Determine the (x, y) coordinate at the center of the cell enclosing the given text.  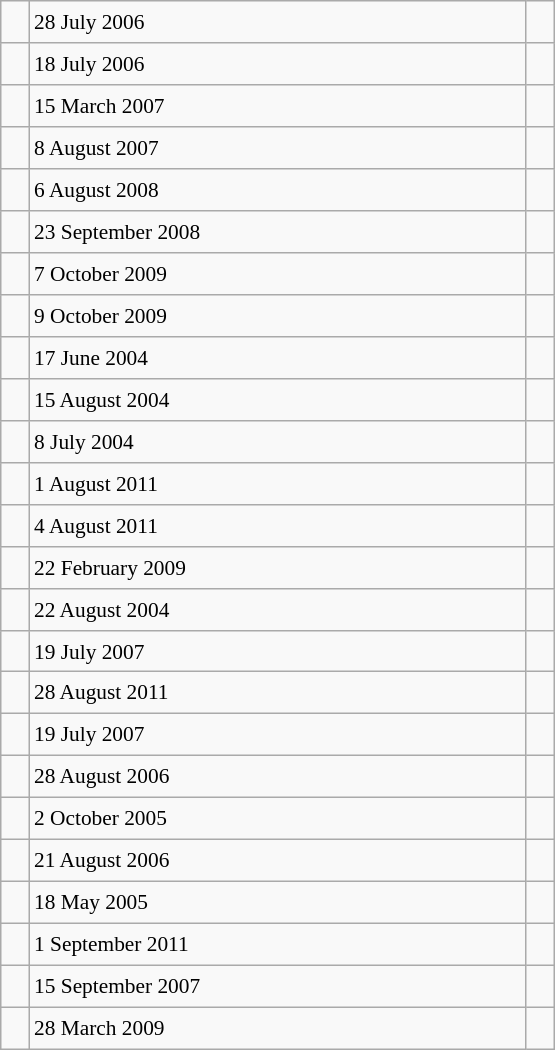
8 August 2007 (278, 148)
28 August 2011 (278, 693)
18 July 2006 (278, 64)
1 August 2011 (278, 483)
15 August 2004 (278, 399)
8 July 2004 (278, 441)
4 August 2011 (278, 525)
6 August 2008 (278, 190)
17 June 2004 (278, 358)
28 July 2006 (278, 22)
22 February 2009 (278, 567)
15 September 2007 (278, 986)
2 October 2005 (278, 819)
1 September 2011 (278, 945)
15 March 2007 (278, 106)
22 August 2004 (278, 609)
21 August 2006 (278, 861)
28 August 2006 (278, 777)
18 May 2005 (278, 903)
23 September 2008 (278, 232)
9 October 2009 (278, 316)
28 March 2009 (278, 1028)
7 October 2009 (278, 274)
